Search for the cell housing the specified text and yield its (x, y) center coordinate. 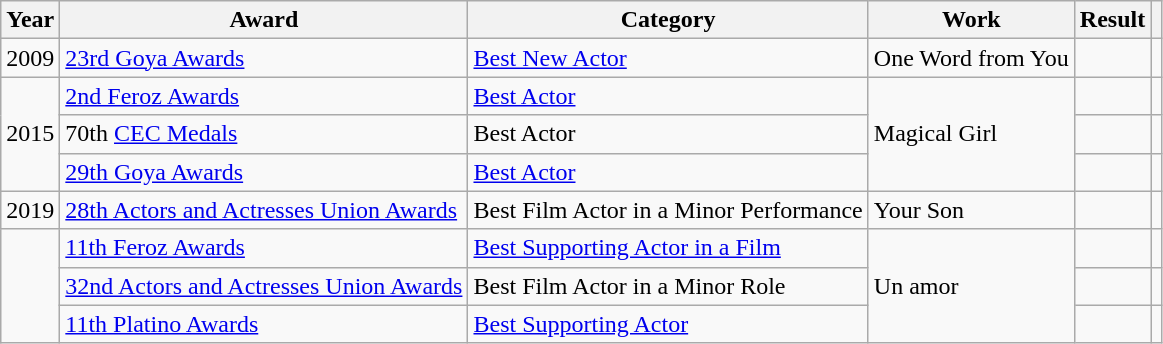
23rd Goya Awards (264, 58)
Magical Girl (971, 134)
2009 (30, 58)
Result (1112, 20)
32nd Actors and Actresses Union Awards (264, 286)
29th Goya Awards (264, 172)
70th CEC Medals (264, 134)
Best Supporting Actor in a Film (668, 248)
Year (30, 20)
Best Film Actor in a Minor Role (668, 286)
Un amor (971, 286)
Best Film Actor in a Minor Performance (668, 210)
One Word from You (971, 58)
2019 (30, 210)
Category (668, 20)
11th Platino Awards (264, 324)
Work (971, 20)
2015 (30, 134)
Best Supporting Actor (668, 324)
2nd Feroz Awards (264, 96)
28th Actors and Actresses Union Awards (264, 210)
Award (264, 20)
Your Son (971, 210)
11th Feroz Awards (264, 248)
Best New Actor (668, 58)
